Scan for the cell matching the given text and deliver its (X, Y) coordinate at center. 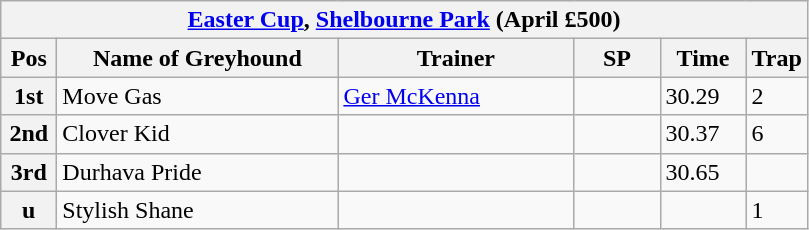
Durhava Pride (198, 172)
6 (776, 134)
2nd (29, 134)
Trap (776, 58)
1st (29, 96)
Ger McKenna (456, 96)
Trainer (456, 58)
30.65 (703, 172)
Time (703, 58)
Clover Kid (198, 134)
2 (776, 96)
Name of Greyhound (198, 58)
Move Gas (198, 96)
3rd (29, 172)
SP (617, 58)
1 (776, 210)
Pos (29, 58)
u (29, 210)
30.37 (703, 134)
Easter Cup, Shelbourne Park (April £500) (404, 20)
30.29 (703, 96)
Stylish Shane (198, 210)
